Capture the cell that displays the provided text and extract its [x, y] central coordinate. 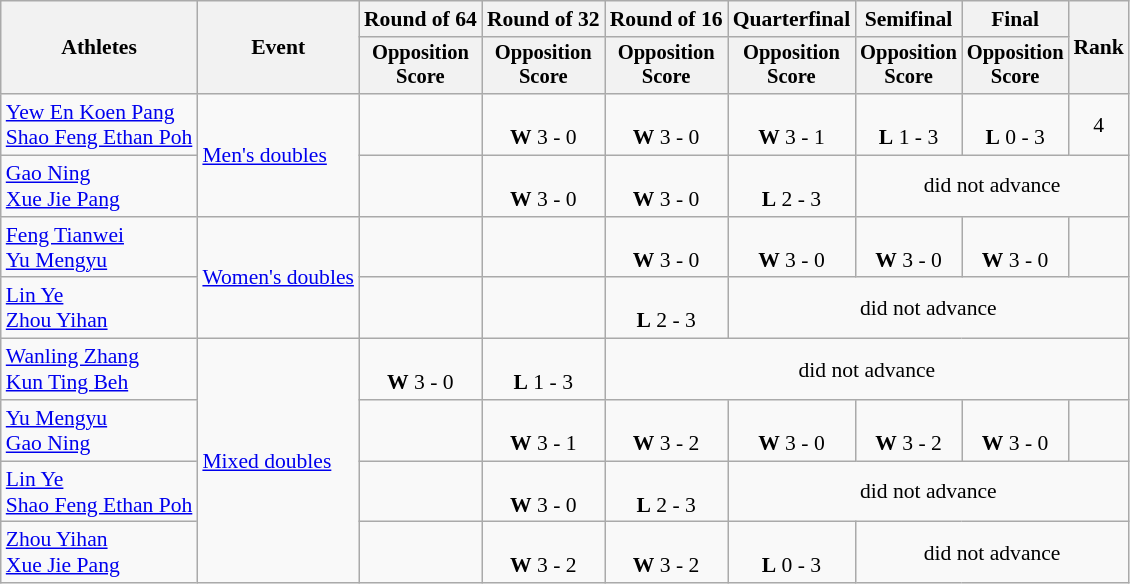
Feng TianweiYu Mengyu [100, 248]
Quarterfinal [792, 19]
Event [278, 48]
Lin YeShao Feng Ethan Poh [100, 492]
Mixed doubles [278, 461]
Men's doubles [278, 155]
Final [1016, 19]
Lin YeZhou Yihan [100, 308]
Rank [1098, 48]
Women's doubles [278, 278]
Semifinal [908, 19]
Yew En Koen PangShao Feng Ethan Poh [100, 124]
4 [1098, 124]
Yu MengyuGao Ning [100, 430]
Gao NingXue Jie Pang [100, 186]
Zhou YihanXue Jie Pang [100, 552]
Round of 64 [420, 19]
Round of 32 [544, 19]
Athletes [100, 48]
Round of 16 [666, 19]
Wanling ZhangKun Ting Beh [100, 370]
